Scan for the cell matching the given text and deliver its (x, y) coordinate at center. 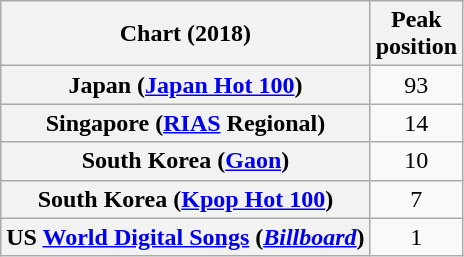
7 (416, 199)
14 (416, 123)
Peakposition (416, 34)
Chart (2018) (186, 34)
10 (416, 161)
93 (416, 85)
1 (416, 237)
Japan (Japan Hot 100) (186, 85)
South Korea (Gaon) (186, 161)
Singapore (RIAS Regional) (186, 123)
South Korea (Kpop Hot 100) (186, 199)
US World Digital Songs (Billboard) (186, 237)
